For the text-containing cell, return its midpoint in [X, Y] coordinate format. 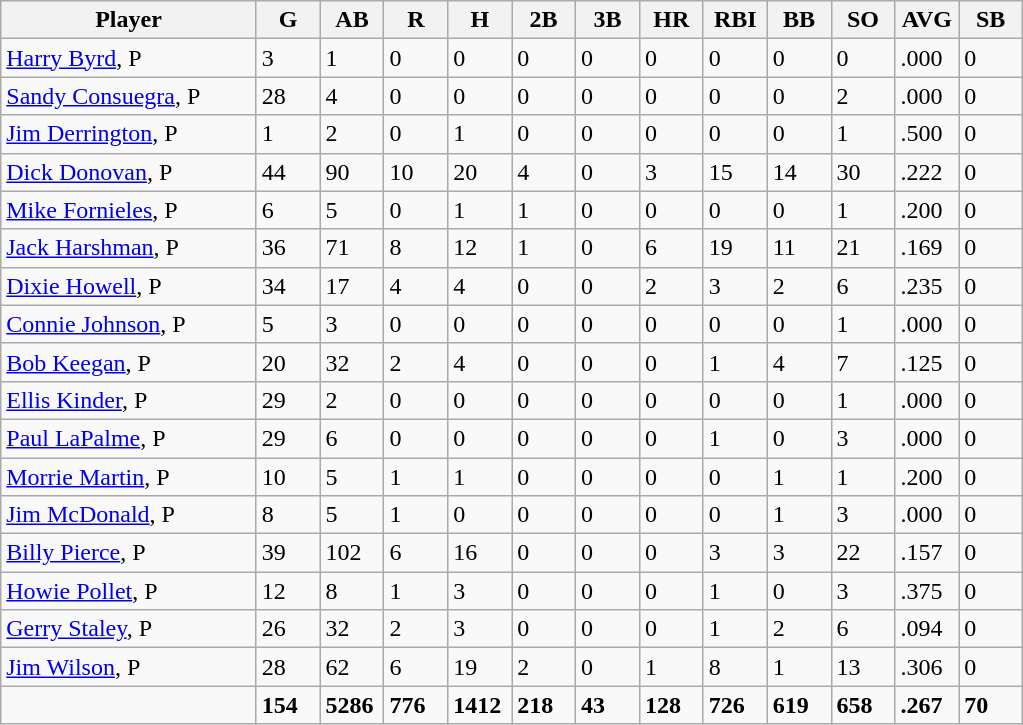
Mike Fornieles, P [128, 210]
.306 [927, 667]
21 [863, 248]
AVG [927, 20]
Bob Keegan, P [128, 362]
2B [544, 20]
HR [671, 20]
BB [799, 20]
14 [799, 172]
102 [352, 553]
71 [352, 248]
Jim Derrington, P [128, 134]
G [288, 20]
776 [416, 705]
.157 [927, 553]
H [480, 20]
11 [799, 248]
39 [288, 553]
Howie Pollet, P [128, 591]
30 [863, 172]
619 [799, 705]
Jim Wilson, P [128, 667]
Jack Harshman, P [128, 248]
Ellis Kinder, P [128, 400]
17 [352, 286]
Morrie Martin, P [128, 477]
Sandy Consuegra, P [128, 96]
90 [352, 172]
SO [863, 20]
.222 [927, 172]
.169 [927, 248]
218 [544, 705]
15 [735, 172]
Billy Pierce, P [128, 553]
7 [863, 362]
36 [288, 248]
13 [863, 667]
22 [863, 553]
70 [991, 705]
16 [480, 553]
Dick Donovan, P [128, 172]
Connie Johnson, P [128, 324]
658 [863, 705]
154 [288, 705]
3B [608, 20]
Dixie Howell, P [128, 286]
.375 [927, 591]
R [416, 20]
Player [128, 20]
44 [288, 172]
.267 [927, 705]
34 [288, 286]
26 [288, 629]
Paul LaPalme, P [128, 438]
128 [671, 705]
.094 [927, 629]
.125 [927, 362]
.500 [927, 134]
.235 [927, 286]
Gerry Staley, P [128, 629]
Jim McDonald, P [128, 515]
Harry Byrd, P [128, 58]
AB [352, 20]
RBI [735, 20]
62 [352, 667]
1412 [480, 705]
726 [735, 705]
5286 [352, 705]
43 [608, 705]
SB [991, 20]
